Detect which cell encompasses the target text, then output its (x, y) center coordinate. 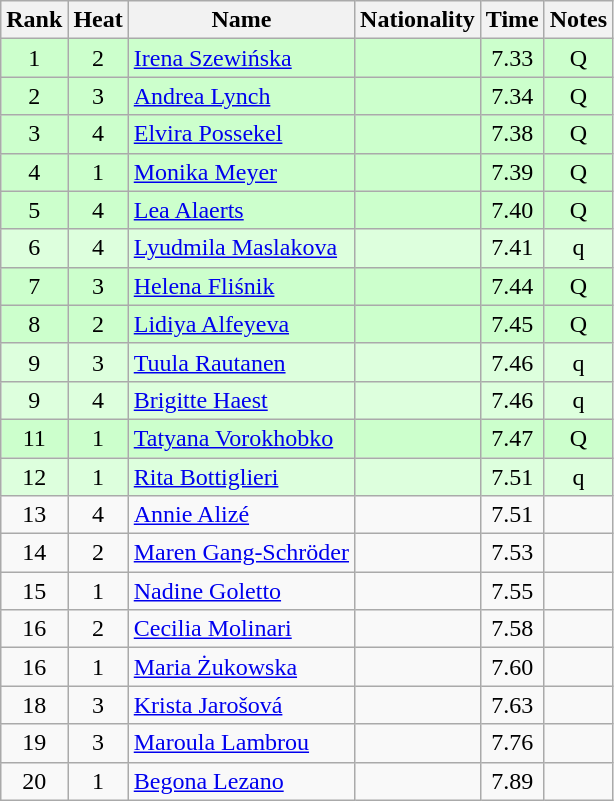
12 (34, 477)
20 (34, 781)
7.53 (512, 553)
Rita Bottiglieri (241, 477)
13 (34, 515)
7.33 (512, 58)
7.41 (512, 248)
7.76 (512, 743)
Helena Fliśnik (241, 286)
7.39 (512, 172)
19 (34, 743)
Monika Meyer (241, 172)
7.55 (512, 591)
Time (512, 20)
Lea Alaerts (241, 210)
7.38 (512, 134)
5 (34, 210)
6 (34, 248)
Heat (98, 20)
Tuula Rautanen (241, 362)
18 (34, 705)
11 (34, 438)
7.63 (512, 705)
Rank (34, 20)
Cecilia Molinari (241, 629)
14 (34, 553)
7.45 (512, 324)
15 (34, 591)
7.44 (512, 286)
Name (241, 20)
7.58 (512, 629)
Nadine Goletto (241, 591)
Maren Gang-Schröder (241, 553)
Andrea Lynch (241, 96)
7.89 (512, 781)
Elvira Possekel (241, 134)
Notes (578, 20)
7.40 (512, 210)
Begona Lezano (241, 781)
8 (34, 324)
Lidiya Alfeyeva (241, 324)
7 (34, 286)
7.34 (512, 96)
Nationality (418, 20)
7.47 (512, 438)
Maroula Lambrou (241, 743)
Maria Żukowska (241, 667)
Annie Alizé (241, 515)
Tatyana Vorokhobko (241, 438)
Irena Szewińska (241, 58)
Krista Jarošová (241, 705)
Brigitte Haest (241, 400)
7.60 (512, 667)
Lyudmila Maslakova (241, 248)
